From the cell containing the given text, extract its center point as (X, Y) coordinate. 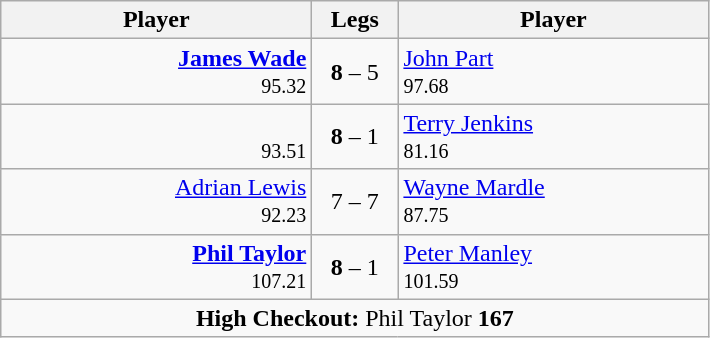
Adrian Lewis 92.23 (156, 202)
James Wade 95.32 (156, 72)
High Checkout: Phil Taylor 167 (355, 318)
93.51 (156, 136)
Legs (355, 20)
John Part 97.68 (554, 72)
Peter Manley 101.59 (554, 266)
Terry Jenkins 81.16 (554, 136)
Wayne Mardle 87.75 (554, 202)
Phil Taylor 107.21 (156, 266)
7 – 7 (355, 202)
8 – 5 (355, 72)
